Locate the cell with the specified text and output its (X, Y) center coordinate. 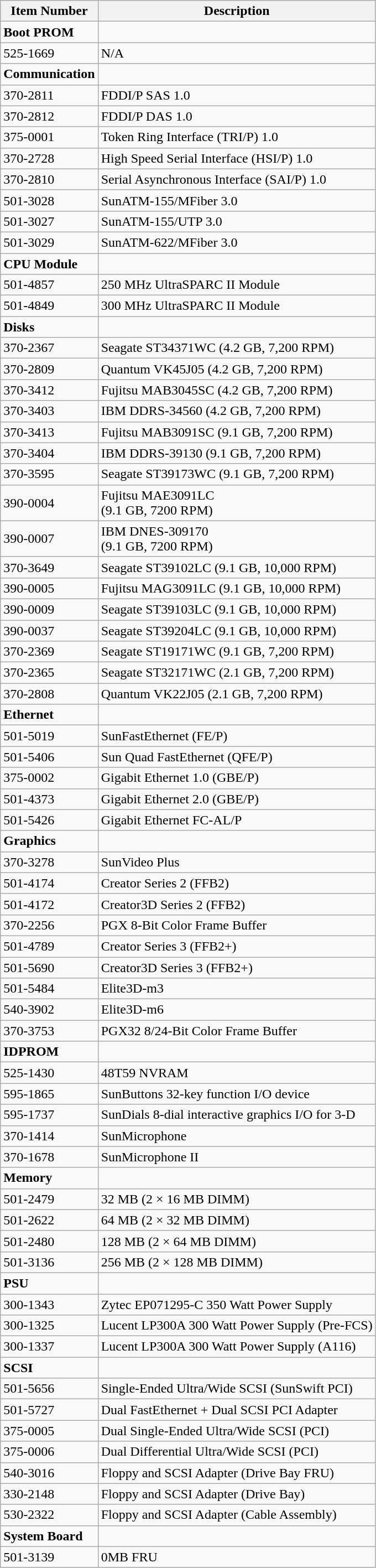
Seagate ST32171WC (2.1 GB, 7,200 RPM) (237, 673)
64 MB (2 × 32 MB DIMM) (237, 1220)
501-4849 (49, 306)
370-3413 (49, 432)
IBM DDRS-39130 (9.1 GB, 7,200 RPM) (237, 453)
370-3404 (49, 453)
SunMicrophone (237, 1136)
SCSI (49, 1368)
370-2809 (49, 369)
Creator Series 3 (FFB2+) (237, 946)
370-2811 (49, 95)
Serial Asynchronous Interface (SAI/P) 1.0 (237, 179)
370-2367 (49, 348)
370-3595 (49, 474)
595-1865 (49, 1094)
375-0005 (49, 1431)
Elite3D-m6 (237, 1010)
Floppy and SCSI Adapter (Drive Bay) (237, 1494)
370-3753 (49, 1031)
Graphics (49, 841)
390-0037 (49, 630)
SunATM-155/MFiber 3.0 (237, 200)
Lucent LP300A 300 Watt Power Supply (A116) (237, 1347)
300-1343 (49, 1304)
370-3412 (49, 390)
370-3649 (49, 567)
501-4857 (49, 285)
501-4789 (49, 946)
Fujitsu MAB3091SC (9.1 GB, 7,200 RPM) (237, 432)
Gigabit Ethernet 2.0 (GBE/P) (237, 799)
501-2480 (49, 1241)
501-5690 (49, 968)
Token Ring Interface (TRI/P) 1.0 (237, 137)
501-3136 (49, 1262)
Elite3D-m3 (237, 989)
Dual Single-Ended Ultra/Wide SCSI (PCI) (237, 1431)
525-1430 (49, 1073)
Seagate ST34371WC (4.2 GB, 7,200 RPM) (237, 348)
32 MB (2 × 16 MB DIMM) (237, 1199)
Sun Quad FastEthernet (QFE/P) (237, 757)
501-5484 (49, 989)
595-1737 (49, 1115)
370-3278 (49, 862)
370-2808 (49, 694)
370-2365 (49, 673)
IBM DDRS-34560 (4.2 GB, 7,200 RPM) (237, 411)
250 MHz UltraSPARC II Module (237, 285)
501-3028 (49, 200)
256 MB (2 × 128 MB DIMM) (237, 1262)
501-3139 (49, 1557)
Disks (49, 327)
48T59 NVRAM (237, 1073)
390-0005 (49, 588)
370-2256 (49, 925)
530-2322 (49, 1515)
501-5426 (49, 820)
System Board (49, 1536)
501-4172 (49, 904)
Creator3D Series 2 (FFB2) (237, 904)
Single-Ended Ultra/Wide SCSI (SunSwift PCI) (237, 1389)
Dual Differential Ultra/Wide SCSI (PCI) (237, 1452)
501-3027 (49, 221)
Communication (49, 74)
390-0007 (49, 539)
SunDials 8-dial interactive graphics I/O for 3-D (237, 1115)
501-4373 (49, 799)
Memory (49, 1178)
Seagate ST39204LC (9.1 GB, 10,000 RPM) (237, 630)
330-2148 (49, 1494)
SunATM-622/MFiber 3.0 (237, 242)
Fujitsu MAB3045SC (4.2 GB, 7,200 RPM) (237, 390)
501-2622 (49, 1220)
SunATM-155/UTP 3.0 (237, 221)
501-4174 (49, 883)
SunVideo Plus (237, 862)
501-5656 (49, 1389)
300 MHz UltraSPARC II Module (237, 306)
Lucent LP300A 300 Watt Power Supply (Pre-FCS) (237, 1326)
FDDI/P DAS 1.0 (237, 116)
Gigabit Ethernet FC-AL/P (237, 820)
375-0001 (49, 137)
Ethernet (49, 715)
Creator Series 2 (FFB2) (237, 883)
Fujitsu MAG3091LC (9.1 GB, 10,000 RPM) (237, 588)
FDDI/P SAS 1.0 (237, 95)
370-2810 (49, 179)
501-5406 (49, 757)
370-2812 (49, 116)
525-1669 (49, 53)
300-1325 (49, 1326)
0MB FRU (237, 1557)
540-3016 (49, 1473)
Seagate ST39103LC (9.1 GB, 10,000 RPM) (237, 609)
128 MB (2 × 64 MB DIMM) (237, 1241)
Floppy and SCSI Adapter (Drive Bay FRU) (237, 1473)
Seagate ST39173WC (9.1 GB, 7,200 RPM) (237, 474)
CPU Module (49, 264)
Floppy and SCSI Adapter (Cable Assembly) (237, 1515)
390-0009 (49, 609)
PGX 8-Bit Color Frame Buffer (237, 925)
Dual FastEthernet + Dual SCSI PCI Adapter (237, 1410)
540-3902 (49, 1010)
375-0002 (49, 778)
Zytec EP071295-C 350 Watt Power Supply (237, 1304)
501-5019 (49, 736)
IDPROM (49, 1052)
IBM DNES-309170(9.1 GB, 7200 RPM) (237, 539)
Seagate ST19171WC (9.1 GB, 7,200 RPM) (237, 652)
SunButtons 32-key function I/O device (237, 1094)
370-3403 (49, 411)
370-2728 (49, 158)
370-1678 (49, 1157)
PSU (49, 1283)
N/A (237, 53)
Gigabit Ethernet 1.0 (GBE/P) (237, 778)
Fujitsu MAE3091LC(9.1 GB, 7200 RPM) (237, 502)
370-1414 (49, 1136)
Item Number (49, 11)
Quantum VK22J05 (2.1 GB, 7,200 RPM) (237, 694)
Boot PROM (49, 32)
Seagate ST39102LC (9.1 GB, 10,000 RPM) (237, 567)
Description (237, 11)
375-0006 (49, 1452)
370-2369 (49, 652)
SunMicrophone II (237, 1157)
501-5727 (49, 1410)
501-3029 (49, 242)
SunFastEthernet (FE/P) (237, 736)
Quantum VK45J05 (4.2 GB, 7,200 RPM) (237, 369)
300-1337 (49, 1347)
Creator3D Series 3 (FFB2+) (237, 968)
High Speed Serial Interface (HSI/P) 1.0 (237, 158)
501-2479 (49, 1199)
PGX32 8/24-Bit Color Frame Buffer (237, 1031)
390-0004 (49, 502)
